Return the (X, Y) coordinate for the center point of the cell that contains the specified text.  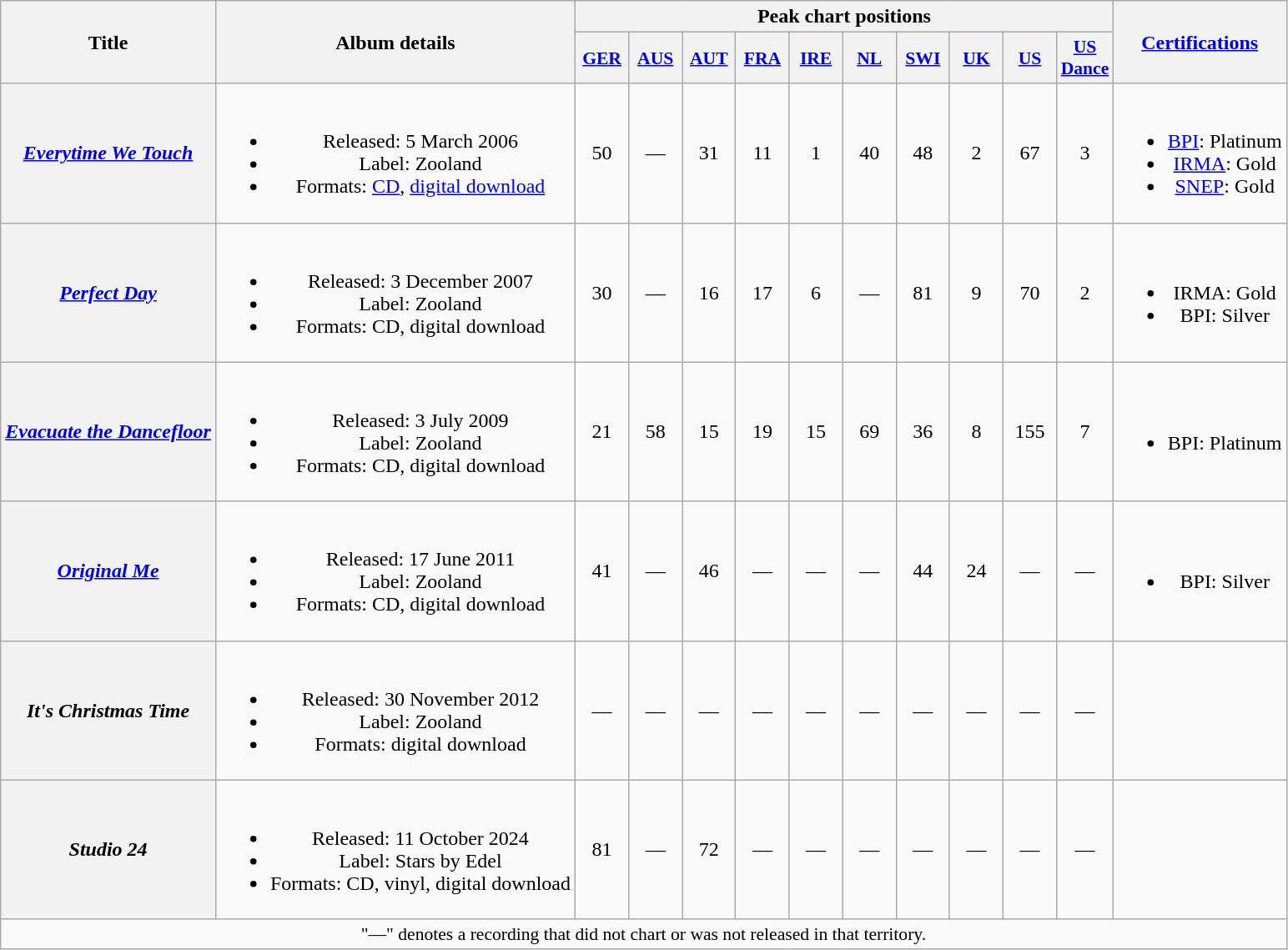
11 (762, 153)
FRA (762, 58)
58 (656, 432)
72 (709, 849)
Everytime We Touch (108, 153)
BPI: PlatinumIRMA: GoldSNEP: Gold (1200, 153)
SWI (923, 58)
BPI: Silver (1200, 571)
40 (869, 153)
"—" denotes a recording that did not chart or was not released in that territory. (644, 934)
Released: 3 July 2009Label: ZoolandFormats: CD, digital download (395, 432)
Perfect Day (108, 292)
3 (1085, 153)
155 (1030, 432)
Released: 3 December 2007Label: ZoolandFormats: CD, digital download (395, 292)
Album details (395, 42)
69 (869, 432)
1 (816, 153)
24 (976, 571)
IRE (816, 58)
AUS (656, 58)
GER (602, 58)
7 (1085, 432)
Original Me (108, 571)
Peak chart positions (844, 17)
44 (923, 571)
Title (108, 42)
It's Christmas Time (108, 711)
Released: 5 March 2006Label: ZoolandFormats: CD, digital download (395, 153)
19 (762, 432)
16 (709, 292)
36 (923, 432)
70 (1030, 292)
41 (602, 571)
Released: 17 June 2011Label: ZoolandFormats: CD, digital download (395, 571)
BPI: Platinum (1200, 432)
17 (762, 292)
Released: 11 October 2024Label: Stars by EdelFormats: CD, vinyl, digital download (395, 849)
21 (602, 432)
US (1030, 58)
31 (709, 153)
Evacuate the Dancefloor (108, 432)
Studio 24 (108, 849)
AUT (709, 58)
67 (1030, 153)
50 (602, 153)
6 (816, 292)
48 (923, 153)
Released: 30 November 2012Label: ZoolandFormats: digital download (395, 711)
46 (709, 571)
US Dance (1085, 58)
8 (976, 432)
UK (976, 58)
NL (869, 58)
IRMA: GoldBPI: Silver (1200, 292)
9 (976, 292)
Certifications (1200, 42)
30 (602, 292)
